Pinpoint the cell where the given text exists, returning its [X, Y] midpoint coordinate. 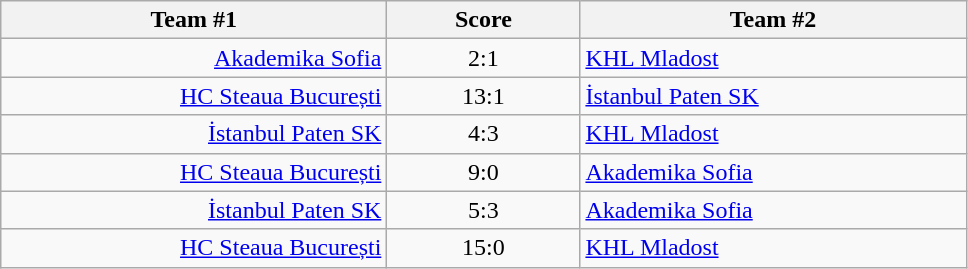
2:1 [484, 58]
Team #1 [194, 20]
4:3 [484, 134]
5:3 [484, 210]
Score [484, 20]
13:1 [484, 96]
15:0 [484, 248]
Team #2 [773, 20]
9:0 [484, 172]
